Return (x, y) of the center of cell containing provided text 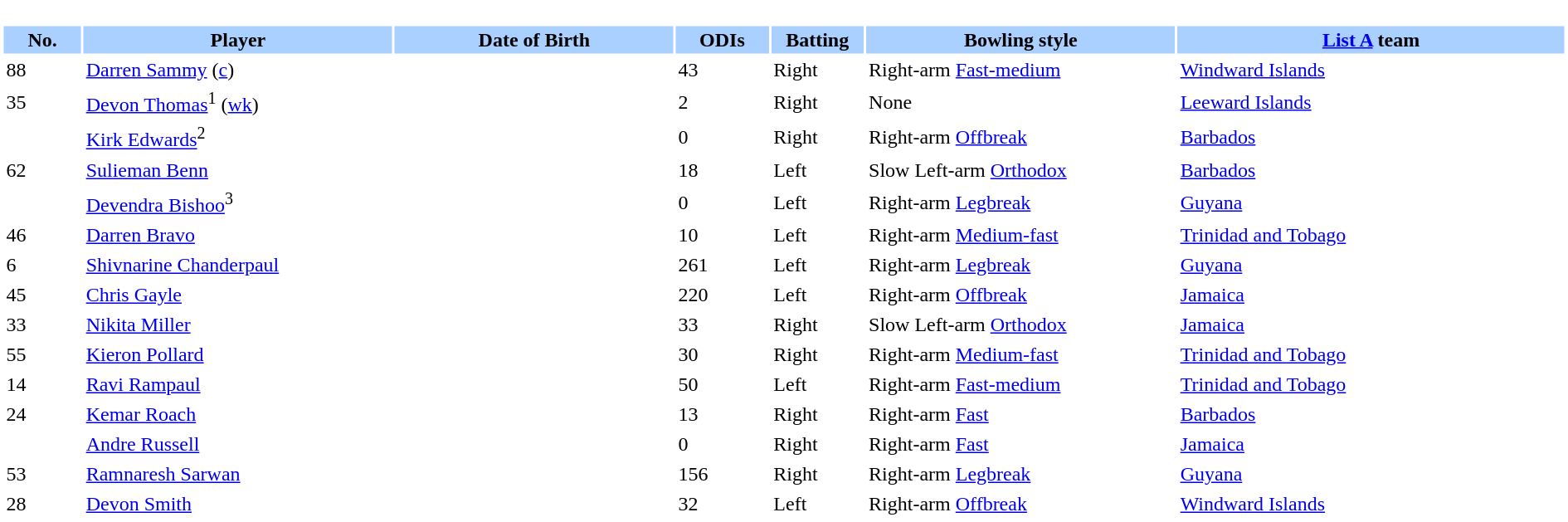
10 (723, 236)
261 (723, 266)
Darren Sammy (c) (239, 70)
Leeward Islands (1371, 103)
32 (723, 505)
62 (41, 169)
No. (41, 40)
6 (41, 266)
None (1020, 103)
Date of Birth (534, 40)
Ravi Rampaul (239, 385)
28 (41, 505)
Batting (817, 40)
Devon Thomas1 (wk) (239, 103)
18 (723, 169)
156 (723, 475)
Player (239, 40)
Devendra Bishoo3 (239, 202)
Sulieman Benn (239, 169)
ODIs (723, 40)
30 (723, 355)
Nikita Miller (239, 325)
220 (723, 295)
Devon Smith (239, 505)
43 (723, 70)
14 (41, 385)
Bowling style (1020, 40)
55 (41, 355)
24 (41, 415)
35 (41, 103)
13 (723, 415)
Andre Russell (239, 445)
53 (41, 475)
Ramnaresh Sarwan (239, 475)
Shivnarine Chanderpaul (239, 266)
Chris Gayle (239, 295)
List A team (1371, 40)
45 (41, 295)
Kemar Roach (239, 415)
Darren Bravo (239, 236)
Kieron Pollard (239, 355)
Kirk Edwards2 (239, 138)
2 (723, 103)
50 (723, 385)
88 (41, 70)
46 (41, 236)
